Determine the (X, Y) coordinate at the center of the cell enclosing the given text.  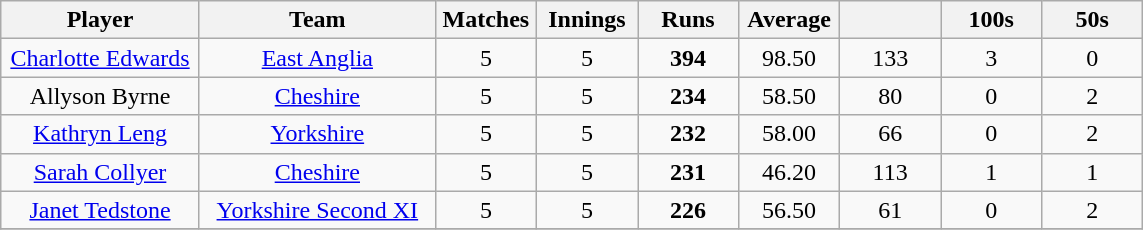
58.50 (790, 96)
Allyson Byrne (100, 96)
46.20 (790, 172)
61 (890, 210)
226 (688, 210)
Runs (688, 20)
56.50 (790, 210)
231 (688, 172)
Team (317, 20)
234 (688, 96)
133 (890, 58)
Kathryn Leng (100, 134)
Charlotte Edwards (100, 58)
Yorkshire Second XI (317, 210)
50s (1092, 20)
58.00 (790, 134)
Janet Tedstone (100, 210)
3 (992, 58)
80 (890, 96)
Average (790, 20)
66 (890, 134)
232 (688, 134)
Matches (486, 20)
Player (100, 20)
394 (688, 58)
Yorkshire (317, 134)
East Anglia (317, 58)
100s (992, 20)
Innings (586, 20)
98.50 (790, 58)
Sarah Collyer (100, 172)
113 (890, 172)
